From the cell containing the given text, extract its center point as [X, Y] coordinate. 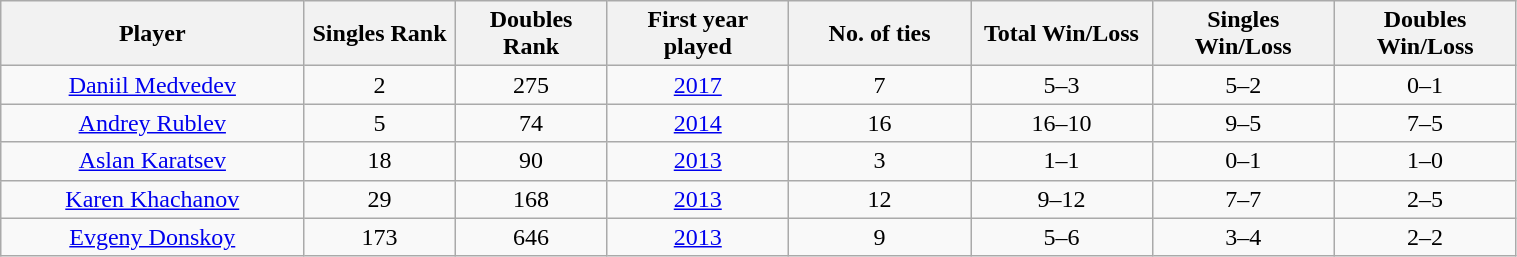
7–7 [1243, 199]
2–5 [1425, 199]
First year played [698, 34]
646 [531, 237]
9–5 [1243, 123]
7–5 [1425, 123]
29 [380, 199]
Andrey Rublev [152, 123]
5–3 [1061, 85]
Singles Rank [380, 34]
Doubles Rank [531, 34]
3 [880, 161]
Doubles Win/Loss [1425, 34]
9 [880, 237]
1–0 [1425, 161]
Daniil Medvedev [152, 85]
2017 [698, 85]
Singles Win/Loss [1243, 34]
168 [531, 199]
18 [380, 161]
5–6 [1061, 237]
1–1 [1061, 161]
12 [880, 199]
2–2 [1425, 237]
2014 [698, 123]
90 [531, 161]
173 [380, 237]
Karen Khachanov [152, 199]
2 [380, 85]
Total Win/Loss [1061, 34]
Player [152, 34]
275 [531, 85]
3–4 [1243, 237]
No. of ties [880, 34]
Evgeny Donskoy [152, 237]
Aslan Karatsev [152, 161]
9–12 [1061, 199]
16–10 [1061, 123]
5 [380, 123]
16 [880, 123]
5–2 [1243, 85]
7 [880, 85]
74 [531, 123]
